Extract the (X, Y) coordinate from the center of the cell holding the provided text.  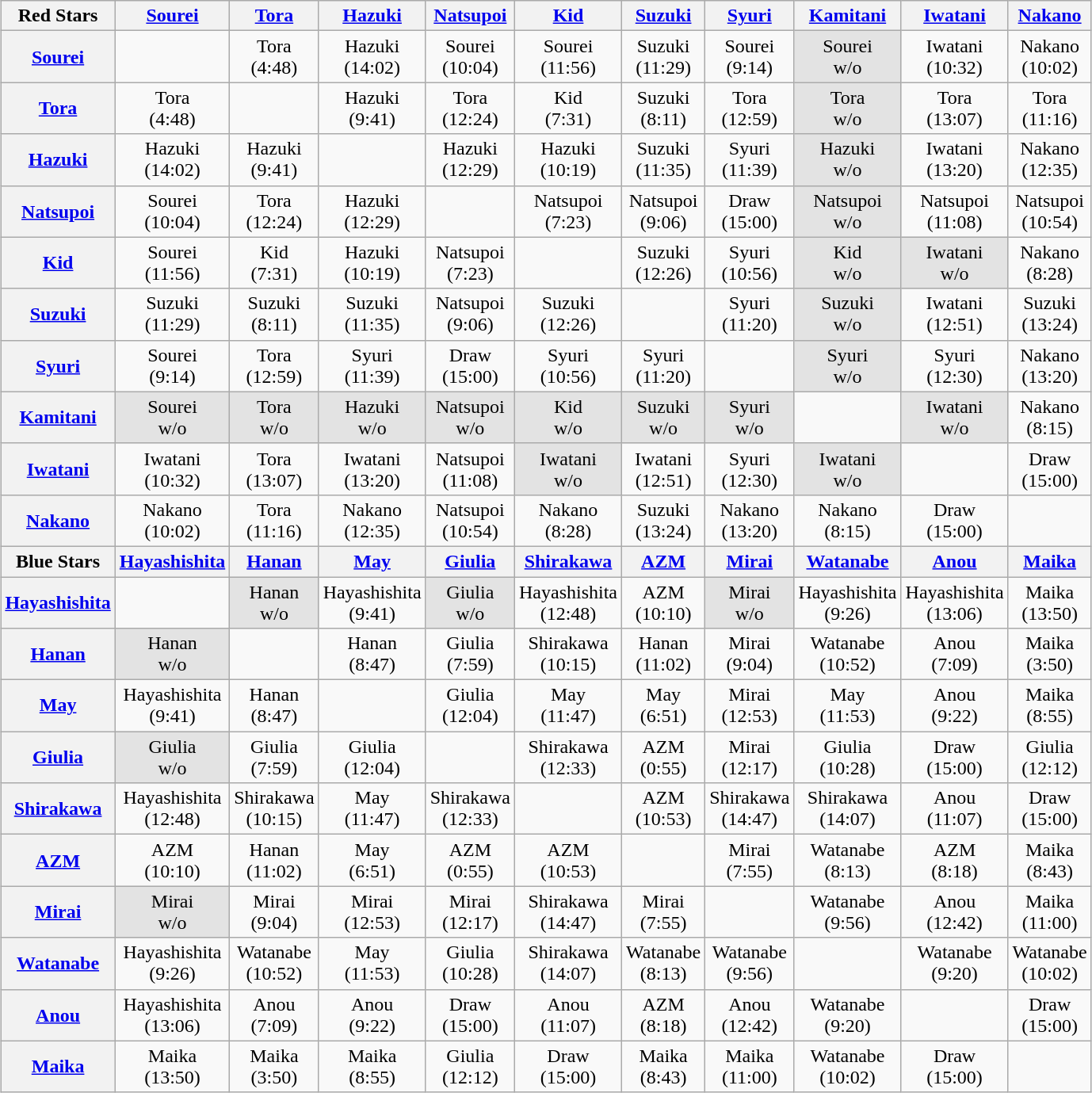
Blue Stars (58, 561)
Red Stars (58, 16)
